Extract the [X, Y] coordinate from the center of the cell holding the provided text.  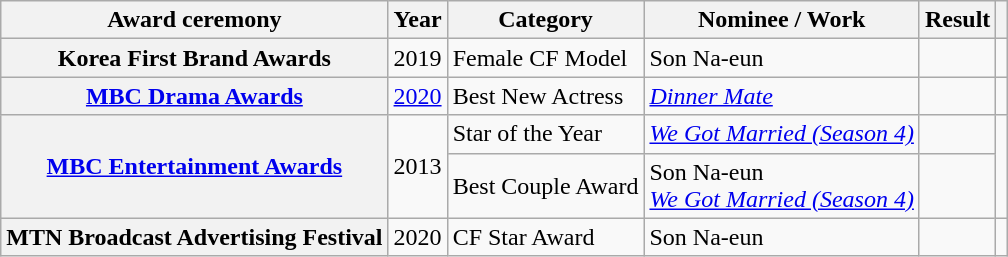
MTN Broadcast Advertising Festival [194, 237]
Best New Actress [546, 96]
Category [546, 20]
Star of the Year [546, 134]
Son Na-eun We Got Married (Season 4) [782, 186]
2013 [418, 166]
Nominee / Work [782, 20]
Korea First Brand Awards [194, 58]
2019 [418, 58]
We Got Married (Season 4) [782, 134]
Best Couple Award [546, 186]
CF Star Award [546, 237]
MBC Drama Awards [194, 96]
Year [418, 20]
MBC Entertainment Awards [194, 166]
Award ceremony [194, 20]
Result [957, 20]
Dinner Mate [782, 96]
Female CF Model [546, 58]
